Scan for the cell matching the given text and deliver its (X, Y) coordinate at center. 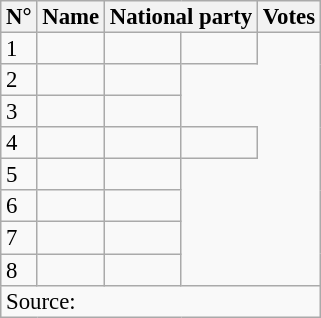
Source: (161, 301)
4 (19, 143)
National party (180, 17)
N° (19, 17)
1 (19, 49)
8 (19, 270)
3 (19, 112)
5 (19, 175)
Name (71, 17)
2 (19, 80)
6 (19, 206)
Votes (288, 17)
7 (19, 238)
